For the text-containing cell, return its midpoint in (x, y) coordinate format. 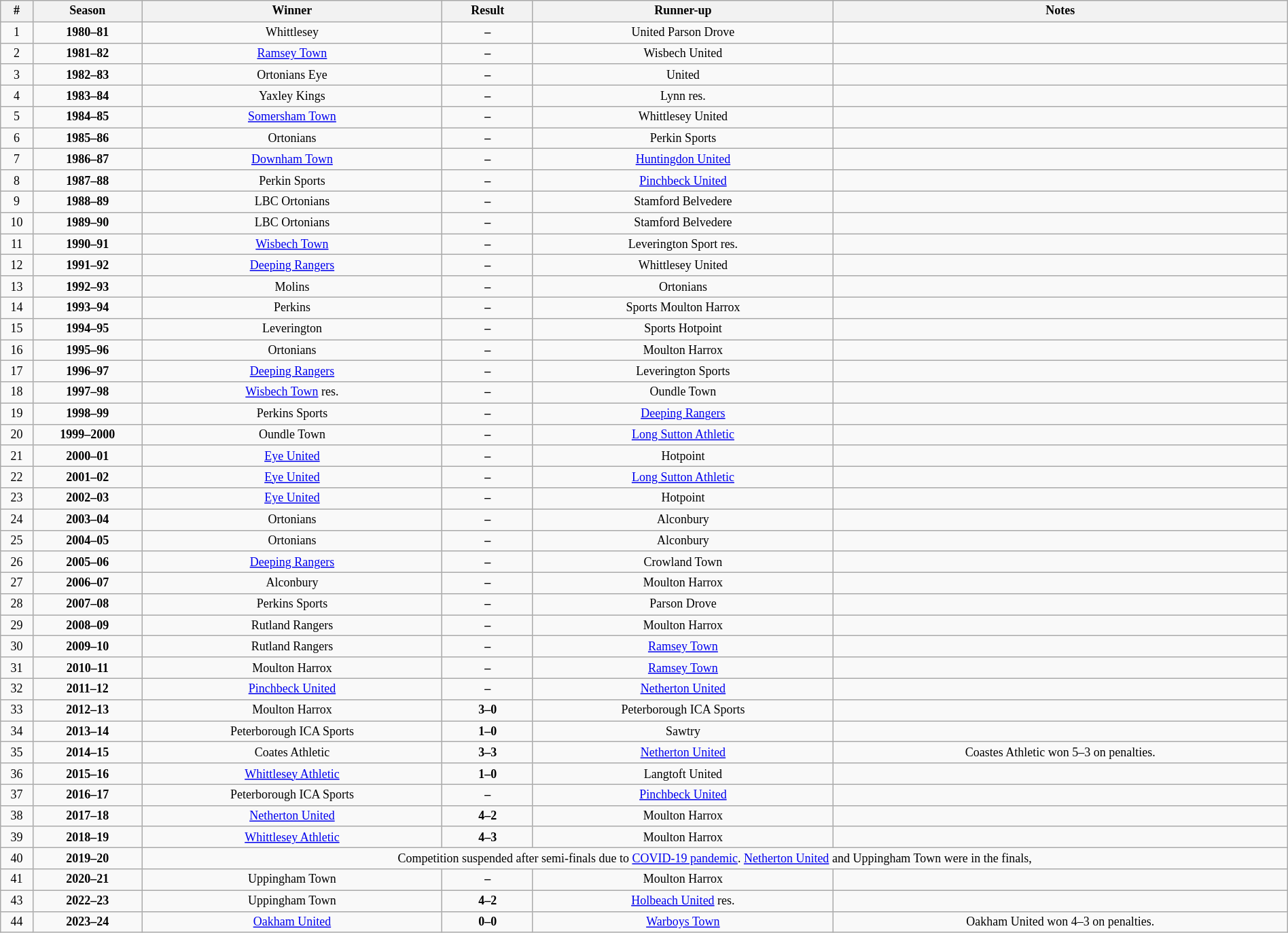
Notes (1060, 11)
2 (17, 53)
1985–86 (87, 139)
Crowland Town (683, 561)
5 (17, 117)
16 (17, 351)
12 (17, 265)
Perkins (292, 307)
2010–11 (87, 667)
14 (17, 307)
Winner (292, 11)
2000–01 (87, 455)
2014–15 (87, 753)
Sawtry (683, 731)
Leverington (292, 329)
Coastes Athletic won 5–3 on penalties. (1060, 753)
34 (17, 731)
2004–05 (87, 541)
1984–85 (87, 117)
1980–81 (87, 33)
22 (17, 477)
6 (17, 139)
Lynn res. (683, 95)
36 (17, 773)
1982–83 (87, 75)
2007–08 (87, 605)
2013–14 (87, 731)
Oakham United won 4–3 on penalties. (1060, 921)
2017–18 (87, 815)
1999–2000 (87, 435)
2006–07 (87, 583)
2018–19 (87, 837)
Molins (292, 287)
9 (17, 201)
20 (17, 435)
1992–93 (87, 287)
1987–88 (87, 181)
2022–23 (87, 901)
17 (17, 371)
2016–17 (87, 795)
35 (17, 753)
30 (17, 647)
1989–90 (87, 223)
Sports Moulton Harrox (683, 307)
21 (17, 455)
28 (17, 605)
2009–10 (87, 647)
40 (17, 859)
1998–99 (87, 413)
1994–95 (87, 329)
26 (17, 561)
Yaxley Kings (292, 95)
11 (17, 245)
Runner-up (683, 11)
7 (17, 159)
25 (17, 541)
3–3 (488, 753)
Competition suspended after semi-finals due to COVID-19 pandemic. Netherton United and Uppingham Town were in the finals, (715, 859)
31 (17, 667)
1996–97 (87, 371)
Leverington Sport res. (683, 245)
43 (17, 901)
33 (17, 709)
Langtoft United (683, 773)
32 (17, 689)
39 (17, 837)
2002–03 (87, 499)
Parson Drove (683, 605)
4–3 (488, 837)
1981–82 (87, 53)
0–0 (488, 921)
2011–12 (87, 689)
19 (17, 413)
Coates Athletic (292, 753)
Whittlesey (292, 33)
2003–04 (87, 519)
1983–84 (87, 95)
1995–96 (87, 351)
3–0 (488, 709)
1990–91 (87, 245)
29 (17, 625)
2005–06 (87, 561)
41 (17, 879)
44 (17, 921)
Season (87, 11)
2012–13 (87, 709)
1993–94 (87, 307)
Result (488, 11)
13 (17, 287)
2015–16 (87, 773)
2023–24 (87, 921)
8 (17, 181)
4 (17, 95)
1 (17, 33)
Sports Hotpoint (683, 329)
27 (17, 583)
Leverington Sports (683, 371)
Wisbech Town (292, 245)
1986–87 (87, 159)
37 (17, 795)
Holbeach United res. (683, 901)
Warboys Town (683, 921)
15 (17, 329)
Oakham United (292, 921)
3 (17, 75)
Wisbech Town res. (292, 393)
1991–92 (87, 265)
1997–98 (87, 393)
Wisbech United (683, 53)
2019–20 (87, 859)
18 (17, 393)
38 (17, 815)
1988–89 (87, 201)
24 (17, 519)
United (683, 75)
Ortonians Eye (292, 75)
2001–02 (87, 477)
# (17, 11)
Downham Town (292, 159)
2020–21 (87, 879)
23 (17, 499)
10 (17, 223)
United Parson Drove (683, 33)
2008–09 (87, 625)
Huntingdon United (683, 159)
Somersham Town (292, 117)
